Capture the cell that displays the provided text and extract its [x, y] central coordinate. 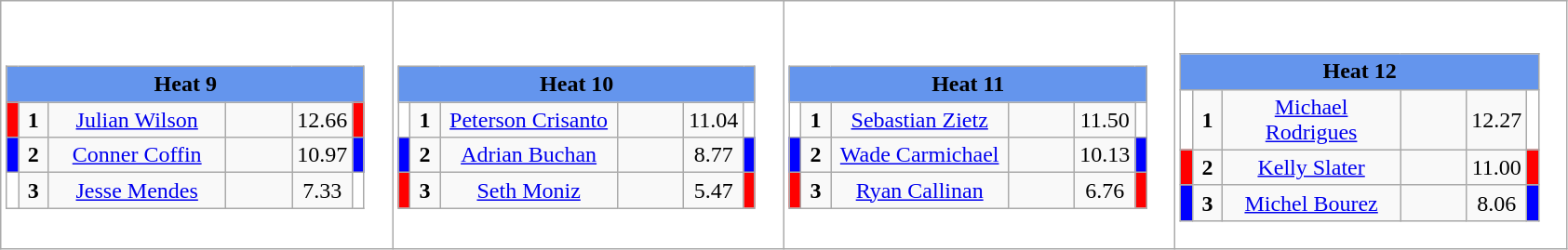
Ryan Callinan [919, 191]
Sebastian Zietz [919, 120]
Wade Carmichael [919, 155]
Heat 12 1 Michael Rodrigues 12.27 2 Kelly Slater 11.00 3 Michel Bourez 8.06 [1372, 125]
Heat 10 1 Peterson Crisanto 11.04 2 Adrian Buchan 8.77 3 Seth Moniz 5.47 [588, 125]
10.97 [322, 155]
5.47 [714, 191]
Adrian Buchan [529, 155]
Kelly Slater [1312, 167]
12.66 [322, 120]
12.27 [1496, 119]
7.33 [322, 191]
10.13 [1106, 155]
11.00 [1496, 167]
8.77 [714, 155]
8.06 [1496, 203]
Heat 10 [577, 85]
Peterson Crisanto [529, 120]
Heat 11 [968, 85]
6.76 [1106, 191]
Michael Rodrigues [1312, 119]
Julian Wilson [138, 120]
Seth Moniz [529, 191]
11.04 [714, 120]
Michel Bourez [1312, 203]
Heat 11 1 Sebastian Zietz 11.50 2 Wade Carmichael 10.13 3 Ryan Callinan 6.76 [979, 125]
11.50 [1106, 120]
Heat 12 [1360, 72]
Conner Coffin [138, 155]
Heat 9 1 Julian Wilson 12.66 2 Conner Coffin 10.97 3 Jesse Mendes 7.33 [197, 125]
Jesse Mendes [138, 191]
Heat 9 [185, 85]
